Extract the (x, y) coordinate from the center of the cell holding the provided text.  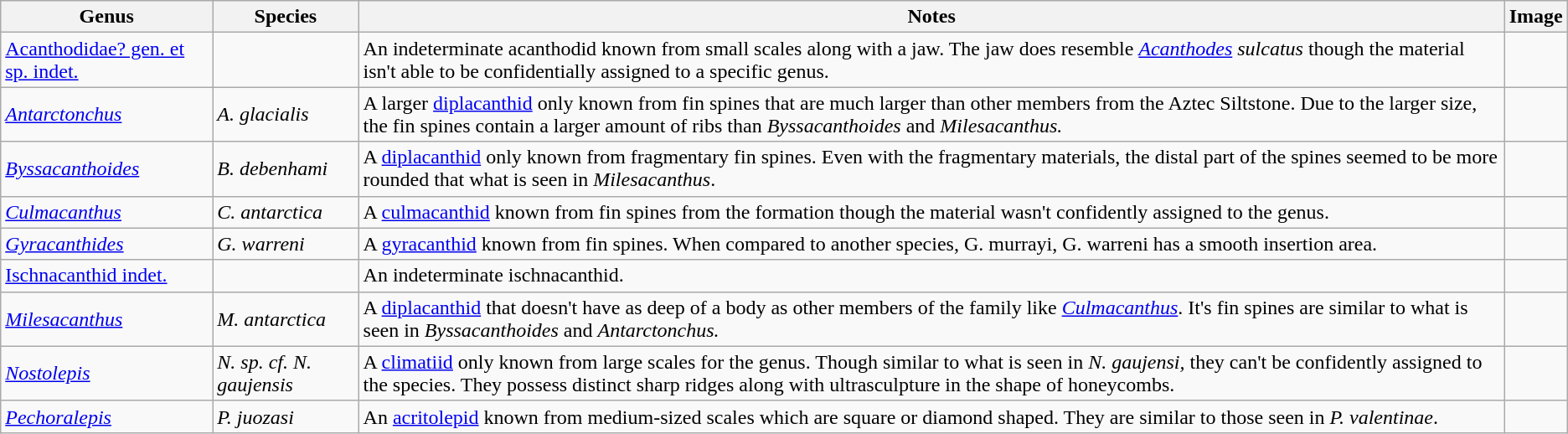
B. debenhami (286, 169)
A. glacialis (286, 114)
An acritolepid known from medium-sized scales which are square or diamond shaped. They are similar to those seen in P. valentinae. (931, 416)
Species (286, 17)
P. juozasi (286, 416)
G. warreni (286, 244)
N. sp. cf. N. gaujensis (286, 374)
Image (1536, 17)
Byssacanthoides (107, 169)
A gyracanthid known from fin spines. When compared to another species, G. murrayi, G. warreni has a smooth insertion area. (931, 244)
Antarctonchus (107, 114)
Acanthodidae? gen. et sp. indet. (107, 60)
A culmacanthid known from fin spines from the formation though the material wasn't confidently assigned to the genus. (931, 212)
Milesacanthus (107, 318)
Nostolepis (107, 374)
M. antarctica (286, 318)
Gyracanthides (107, 244)
Culmacanthus (107, 212)
Pechoralepis (107, 416)
Notes (931, 17)
An indeterminate ischnacanthid. (931, 276)
C. antarctica (286, 212)
Ischnacanthid indet. (107, 276)
Genus (107, 17)
